Detect which cell encompasses the target text, then output its (x, y) center coordinate. 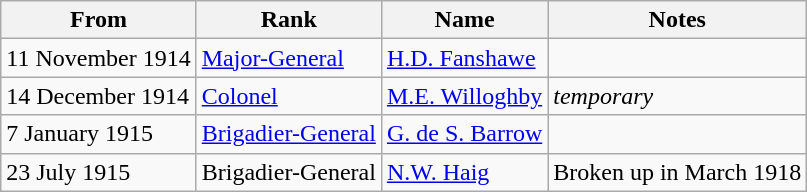
14 December 1914 (98, 96)
N.W. Haig (464, 172)
Notes (678, 20)
Major-General (288, 58)
Broken up in March 1918 (678, 172)
From (98, 20)
11 November 1914 (98, 58)
Rank (288, 20)
23 July 1915 (98, 172)
Name (464, 20)
H.D. Fanshawe (464, 58)
M.E. Willoghby (464, 96)
Colonel (288, 96)
G. de S. Barrow (464, 134)
7 January 1915 (98, 134)
temporary (678, 96)
